Search for the cell housing the specified text and yield its (X, Y) center coordinate. 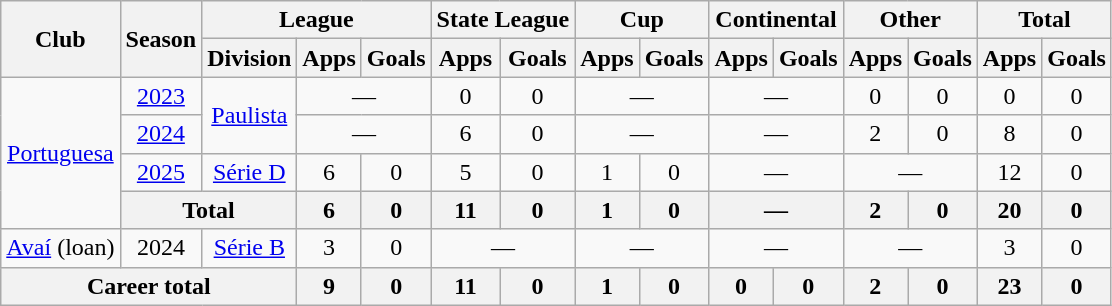
Career total (149, 286)
12 (1009, 172)
Club (60, 39)
Season (161, 39)
Portuguesa (60, 153)
State League (503, 20)
Série B (250, 248)
Other (910, 20)
5 (466, 172)
Avaí (loan) (60, 248)
8 (1009, 134)
9 (329, 286)
23 (1009, 286)
2023 (161, 96)
League (316, 20)
Paulista (250, 115)
Division (250, 58)
Continental (776, 20)
Série D (250, 172)
2025 (161, 172)
Cup (642, 20)
20 (1009, 210)
